Return the (x, y) coordinate for the center point of the cell that contains the specified text.  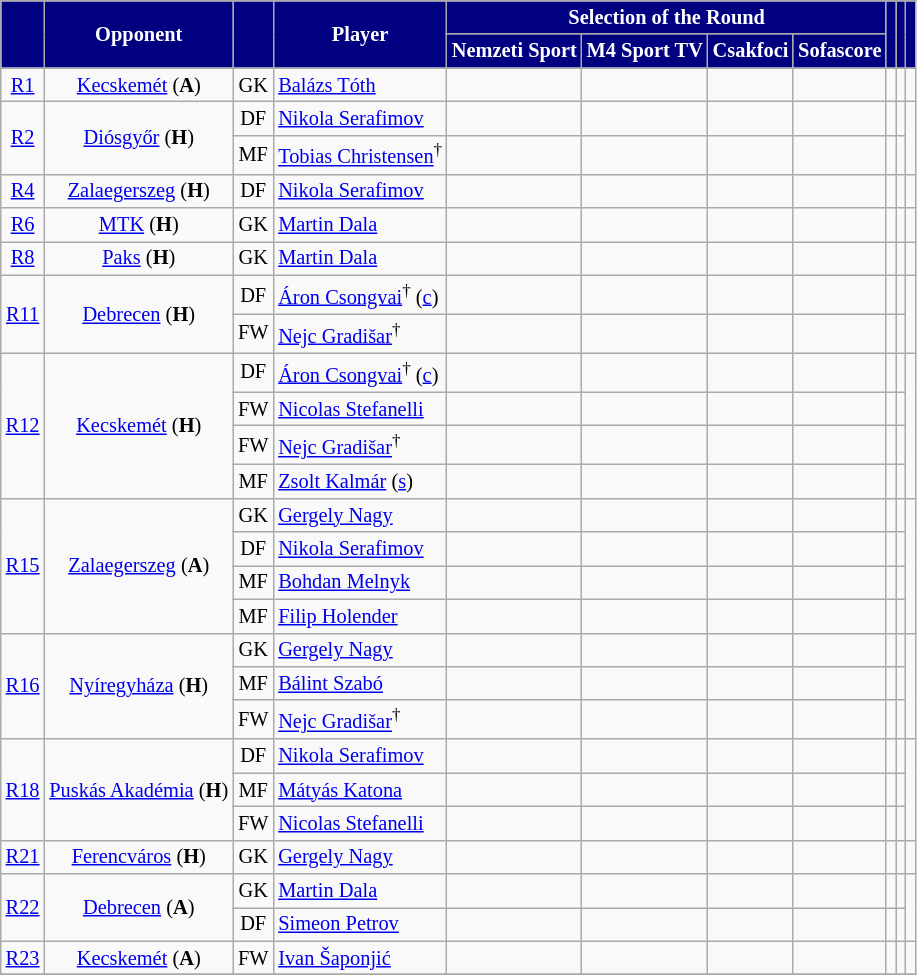
R8 (23, 258)
Paks (H) (138, 258)
Opponent (138, 34)
R6 (23, 225)
R16 (23, 686)
Player (360, 34)
R12 (23, 426)
Nemzeti Sport (514, 51)
Nyíregyháza (H) (138, 686)
Zsolt Kalmár (s) (360, 481)
Csakfoci (751, 51)
M4 Sport TV (645, 51)
Debrecen (A) (138, 908)
Zalaegerszeg (A) (138, 566)
Bálint Szabó (360, 683)
Puskás Akadémia (H) (138, 790)
Diósgyőr (H) (138, 138)
R1 (23, 85)
Debrecen (H) (138, 314)
Selection of the Round (666, 17)
Filip Holender (360, 616)
Ferencváros (H) (138, 857)
Tobias Christensen† (360, 154)
R21 (23, 857)
Mátyás Katona (360, 790)
Simeon Petrov (360, 924)
R15 (23, 566)
R18 (23, 790)
R23 (23, 958)
Ivan Šaponjić (360, 958)
Bohdan Melnyk (360, 582)
Sofascore (840, 51)
MTK (H) (138, 225)
Kecskemét (H) (138, 426)
Balázs Tóth (360, 85)
Zalaegerszeg (H) (138, 191)
R2 (23, 138)
R11 (23, 314)
R22 (23, 908)
R4 (23, 191)
